Locate the cell with the specified text and output its [x, y] center coordinate. 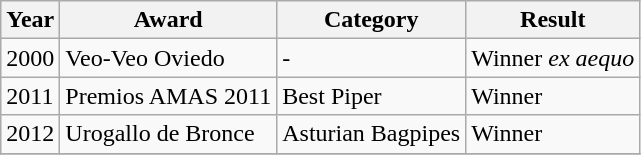
Winner ex aequo [553, 58]
Urogallo de Bronce [168, 134]
2011 [30, 96]
Best Piper [372, 96]
Premios AMAS 2011 [168, 96]
Award [168, 20]
Category [372, 20]
2000 [30, 58]
Veo-Veo Oviedo [168, 58]
Result [553, 20]
2012 [30, 134]
- [372, 58]
Year [30, 20]
Asturian Bagpipes [372, 134]
